From the cell containing the given text, extract its center point as [x, y] coordinate. 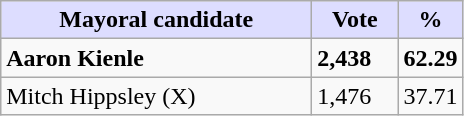
62.29 [430, 58]
2,438 [355, 58]
% [430, 20]
37.71 [430, 96]
Aaron Kienle [156, 58]
Vote [355, 20]
Mayoral candidate [156, 20]
1,476 [355, 96]
Mitch Hippsley (X) [156, 96]
